From the cell containing the given text, extract its center point as [X, Y] coordinate. 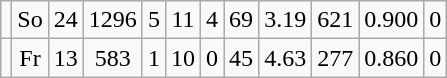
5 [154, 20]
277 [336, 58]
0.900 [392, 20]
11 [182, 20]
24 [66, 20]
1 [154, 58]
13 [66, 58]
3.19 [286, 20]
583 [112, 58]
45 [242, 58]
69 [242, 20]
Fr [30, 58]
621 [336, 20]
0.860 [392, 58]
1296 [112, 20]
4 [212, 20]
4.63 [286, 58]
10 [182, 58]
So [30, 20]
